Locate the cell with the specified text and output its [X, Y] center coordinate. 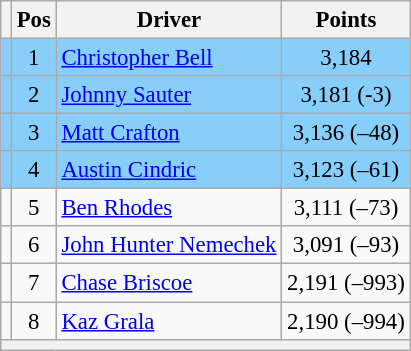
4 [34, 170]
Ben Rhodes [169, 208]
2,191 (–993) [346, 283]
3,181 (-3) [346, 95]
2,190 (–994) [346, 321]
8 [34, 321]
3,123 (–61) [346, 170]
3 [34, 133]
1 [34, 58]
Chase Briscoe [169, 283]
3,091 (–93) [346, 245]
3,111 (–73) [346, 208]
3,184 [346, 58]
Matt Crafton [169, 133]
Kaz Grala [169, 321]
Christopher Bell [169, 58]
Austin Cindric [169, 170]
2 [34, 95]
Driver [169, 20]
Johnny Sauter [169, 95]
3,136 (–48) [346, 133]
John Hunter Nemechek [169, 245]
7 [34, 283]
6 [34, 245]
Pos [34, 20]
5 [34, 208]
Points [346, 20]
